Extract the [x, y] coordinate from the center of the cell holding the provided text.  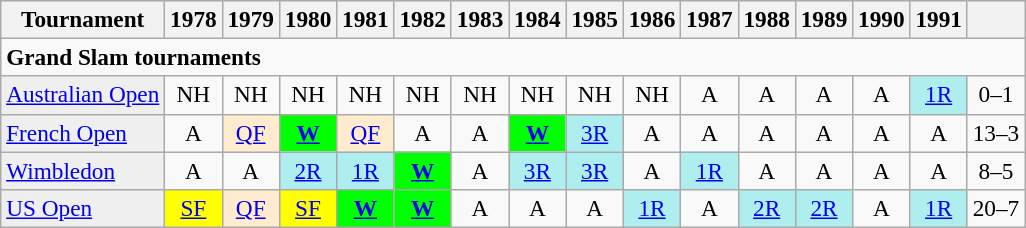
1989 [824, 19]
1984 [538, 19]
Tournament [83, 19]
1979 [250, 19]
1981 [366, 19]
Australian Open [83, 95]
1987 [710, 19]
1988 [766, 19]
1982 [422, 19]
1980 [308, 19]
1986 [652, 19]
0–1 [996, 95]
1983 [480, 19]
8–5 [996, 170]
1978 [194, 19]
French Open [83, 133]
Grand Slam tournaments [513, 57]
1985 [594, 19]
Wimbledon [83, 170]
13–3 [996, 133]
20–7 [996, 208]
1990 [882, 19]
1991 [938, 19]
US Open [83, 208]
